Capture the cell that displays the provided text and extract its [X, Y] central coordinate. 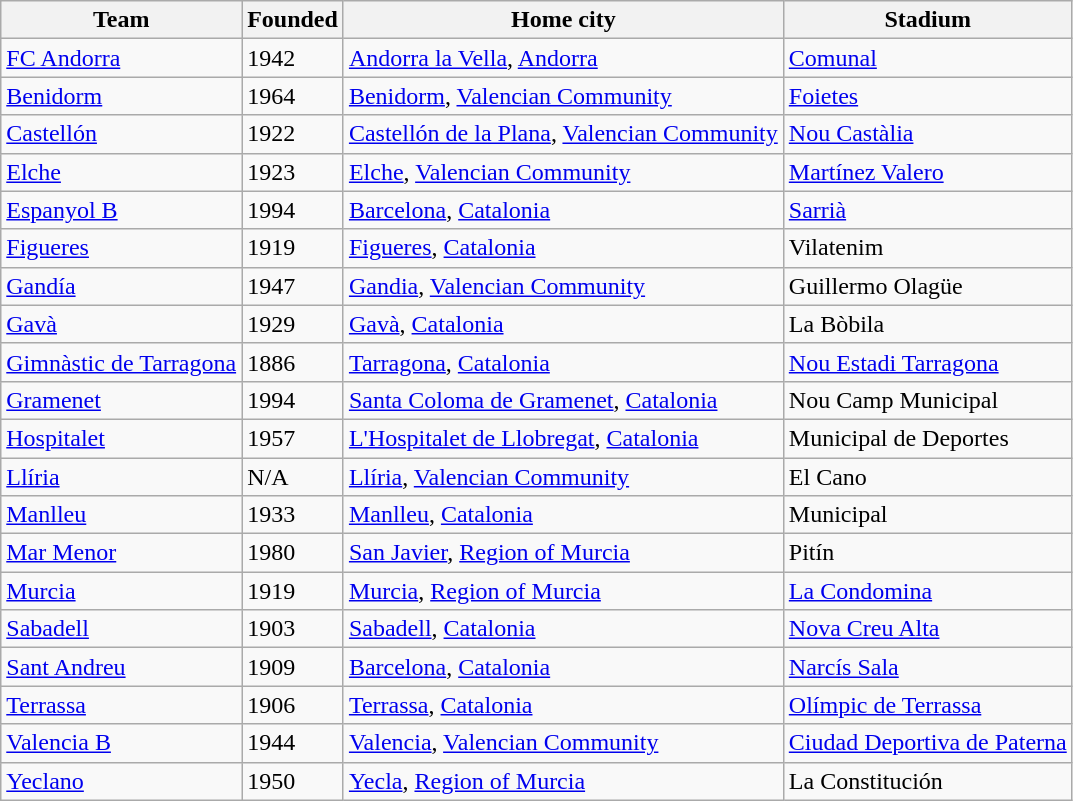
Olímpic de Terrassa [928, 705]
Sant Andreu [122, 667]
Yeclano [122, 781]
1923 [293, 172]
Gandía [122, 286]
Gimnàstic de Tarragona [122, 362]
La Bòbila [928, 324]
Llíria [122, 477]
1950 [293, 781]
Figueres, Catalonia [563, 248]
Founded [293, 20]
Pitín [928, 553]
Ciudad Deportiva de Paterna [928, 743]
Elche, Valencian Community [563, 172]
Sabadell [122, 629]
San Javier, Region of Murcia [563, 553]
1906 [293, 705]
Castellón [122, 134]
Elche [122, 172]
Gavà, Catalonia [563, 324]
Nou Estadi Tarragona [928, 362]
1922 [293, 134]
Hospitalet [122, 438]
Tarragona, Catalonia [563, 362]
Murcia [122, 591]
Team [122, 20]
Sarrià [928, 210]
Castellón de la Plana, Valencian Community [563, 134]
Gramenet [122, 400]
Comunal [928, 58]
Stadium [928, 20]
1957 [293, 438]
Valencia, Valencian Community [563, 743]
FC Andorra [122, 58]
La Constitución [928, 781]
Home city [563, 20]
Valencia B [122, 743]
N/A [293, 477]
Gavà [122, 324]
1944 [293, 743]
1903 [293, 629]
Llíria, Valencian Community [563, 477]
Terrassa [122, 705]
Narcís Sala [928, 667]
Vilatenim [928, 248]
Murcia, Region of Murcia [563, 591]
1929 [293, 324]
Manlleu, Catalonia [563, 515]
1947 [293, 286]
Nou Camp Municipal [928, 400]
1933 [293, 515]
Sabadell, Catalonia [563, 629]
Benidorm [122, 96]
Santa Coloma de Gramenet, Catalonia [563, 400]
Guillermo Olagüe [928, 286]
L'Hospitalet de Llobregat, Catalonia [563, 438]
Nova Creu Alta [928, 629]
Mar Menor [122, 553]
Municipal de Deportes [928, 438]
El Cano [928, 477]
Espanyol B [122, 210]
1909 [293, 667]
Foietes [928, 96]
Andorra la Vella, Andorra [563, 58]
Benidorm, Valencian Community [563, 96]
Manlleu [122, 515]
La Condomina [928, 591]
Gandia, Valencian Community [563, 286]
1942 [293, 58]
Martínez Valero [928, 172]
Yecla, Region of Murcia [563, 781]
Figueres [122, 248]
1964 [293, 96]
1886 [293, 362]
Municipal [928, 515]
Terrassa, Catalonia [563, 705]
1980 [293, 553]
Nou Castàlia [928, 134]
